Determine the [x, y] coordinate at the center of the cell enclosing the given text.  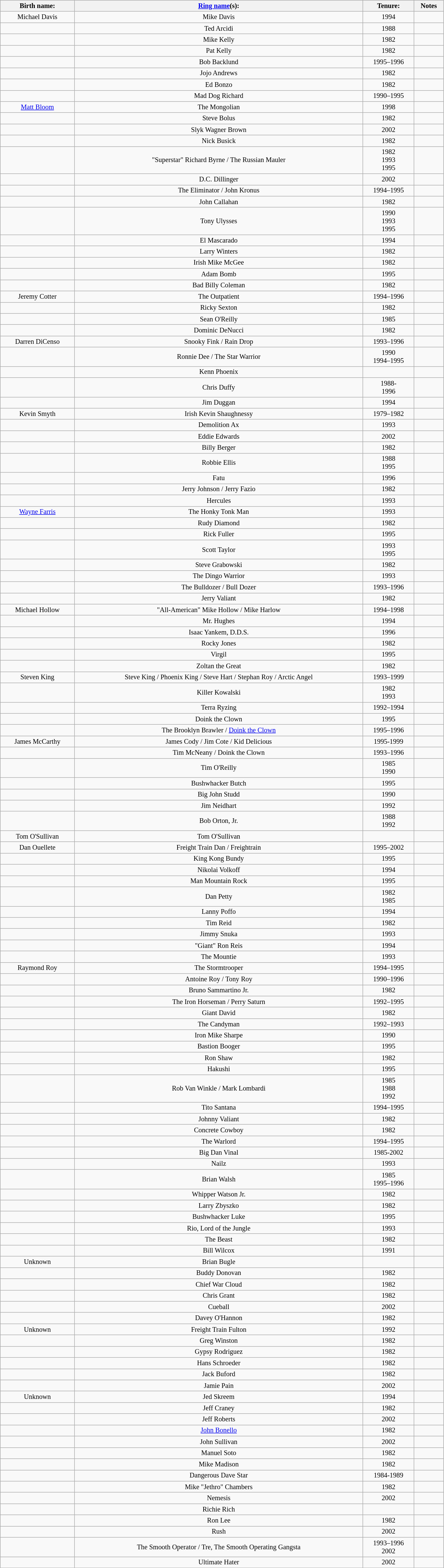
Tim McNeany / Doink the Clown [219, 753]
The Dingo Warrior [219, 576]
Kenn Phoenix [219, 372]
Slyk Wagner Brown [219, 130]
19851990 [388, 768]
The Warlord [219, 1141]
1984-1989 [388, 1475]
Raymond Roy [37, 968]
D.C. Dillinger [219, 179]
Nick Busick [219, 141]
Ron Shaw [219, 1058]
Freight Train Dan / Freightrain [219, 847]
1995–2002 [388, 847]
Zoltan the Great [219, 666]
Rick Fuller [219, 534]
John Sullivan [219, 1442]
19851995–1996 [388, 1179]
Snooky Fink / Rain Drop [219, 341]
Jamie Pain [219, 1386]
Cueball [219, 1307]
1994–1998 [388, 610]
Ted Arcidi [219, 28]
Bad Billy Coleman [219, 285]
Jojo Andrews [219, 73]
19881995 [388, 463]
Tim Reid [219, 923]
El Mascarado [219, 240]
Kevin Smyth [37, 414]
Jeff Roberts [219, 1419]
The Outpatient [219, 296]
Rudy Diamond [219, 523]
198219931995 [388, 160]
199019931995 [388, 221]
Demolition Ax [219, 425]
Richie Rich [219, 1509]
1998 [388, 107]
Lanny Poffo [219, 912]
Tony Ulysses [219, 221]
1993–19962002 [388, 1547]
Steve Bolus [219, 118]
Bastion Booger [219, 1046]
Concrete Cowboy [219, 1130]
Tito Santana [219, 1108]
Freight Train Fulton [219, 1329]
Dan Ouellete [37, 847]
Chief War Cloud [219, 1284]
Nailz [219, 1164]
Steve King / Phoenix King / Steve Hart / Stephan Roy / Arctic Angel [219, 677]
Bushwhacker Butch [219, 783]
Eddie Edwards [219, 436]
1992–1993 [388, 1024]
Larry Winters [219, 252]
19931995 [388, 550]
Billy Berger [219, 447]
1990–1995 [388, 96]
Ed Bonzo [219, 85]
19821985 [388, 896]
Virgil [219, 655]
Manuel Soto [219, 1453]
Chris Grant [219, 1296]
The Iron Horseman / Perry Saturn [219, 1002]
1979–1982 [388, 414]
Man Mountain Rock [219, 881]
Rob Van Winkle / Mark Lombardi [219, 1088]
Pat Kelly [219, 51]
Ronnie Dee / The Star Warrior [219, 357]
Notes [429, 6]
Gypsy Rodriguez [219, 1352]
Dan Petty [219, 896]
Hans Schroeder [219, 1363]
The Mongolian [219, 107]
1994–1996 [388, 296]
Dominic DeNucci [219, 330]
19821993 [388, 692]
Mad Dog Richard [219, 96]
Fatu [219, 478]
The Eliminator / John Kronus [219, 190]
The Smooth Operator / Tre, The Smooth Operating Gangsta [219, 1547]
Darren DiCenso [37, 341]
Ricky Sexton [219, 308]
Michael Hollow [37, 610]
Jim Neidhart [219, 806]
1985-2002 [388, 1153]
John Callahan [219, 202]
Davey O'Hannon [219, 1318]
Isaac Yankem, D.D.S. [219, 632]
Nikolai Volkoff [219, 870]
Greg Winston [219, 1340]
Brian Walsh [219, 1179]
Mike Davis [219, 17]
The Candyman [219, 1024]
Steve Grabowski [219, 565]
Adam Bomb [219, 274]
Ultimate Hater [219, 1562]
Ron Lee [219, 1521]
"Giant" Ron Reis [219, 946]
Jimmy Snuka [219, 934]
Brian Bugle [219, 1262]
"All-American" Mike Hollow / Mike Harlow [219, 610]
Irish Mike McGee [219, 263]
Jerry Johnson / Jerry Fazio [219, 489]
Ring name(s): [219, 6]
1988 [388, 28]
Big Dan Vinal [219, 1153]
James McCarthy [37, 741]
1988-1996 [388, 387]
Rush [219, 1532]
Tim O'Reilly [219, 768]
Mike Kelly [219, 39]
19881992 [388, 821]
Buddy Donovan [219, 1273]
Rocky Jones [219, 644]
Iron Mike Sharpe [219, 1035]
The Mountie [219, 957]
1993–1999 [388, 677]
Michael Davis [37, 17]
1990–1996 [388, 979]
James Cody / Jim Cote / Kid Delicious [219, 741]
Irish Kevin Shaughnessy [219, 414]
Jeremy Cotter [37, 296]
Tenure: [388, 6]
King Kong Bundy [219, 859]
Bruno Sammartino Jr. [219, 990]
Larry Zbyszko [219, 1205]
"Superstar" Richard Byrne / The Russian Mauler [219, 160]
The Bulldozer / Bull Dozer [219, 587]
Steven King [37, 677]
Antoine Roy / Tony Roy [219, 979]
The Brooklyn Brawler / Doink the Clown [219, 730]
Hakushi [219, 1069]
Whipper Watson Jr. [219, 1194]
Mike Madison [219, 1464]
Mike "Jethro" Chambers [219, 1487]
The Stormtrooper [219, 968]
19901994–1995 [388, 357]
Scott Taylor [219, 550]
Bushwhacker Luke [219, 1217]
Mr. Hughes [219, 621]
Giant David [219, 1013]
Terra Ryzing [219, 708]
Matt Bloom [37, 107]
Jack Buford [219, 1374]
Robbie Ellis [219, 463]
The Honky Tonk Man [219, 512]
Jim Duggan [219, 403]
Bill Wilcox [219, 1251]
John Bonello [219, 1430]
1991 [388, 1251]
1992–1994 [388, 708]
Jeff Craney [219, 1408]
Nemesis [219, 1498]
Chris Duffy [219, 387]
Jed Skreem [219, 1397]
Doink the Clown [219, 719]
Johnny Valiant [219, 1119]
Sean O'Reilly [219, 319]
Bob Orton, Jr. [219, 821]
Rio, Lord of the Jungle [219, 1228]
The Beast [219, 1239]
1992–1995 [388, 1002]
Big John Studd [219, 795]
Birth name: [37, 6]
198519881992 [388, 1088]
1985 [388, 319]
Jerry Valiant [219, 598]
1995-1999 [388, 741]
Bob Backlund [219, 62]
Hercules [219, 501]
Killer Kowalski [219, 692]
Wayne Farris [37, 512]
Dangerous Dave Star [219, 1475]
